Locate the cell with the specified text and output its (x, y) center coordinate. 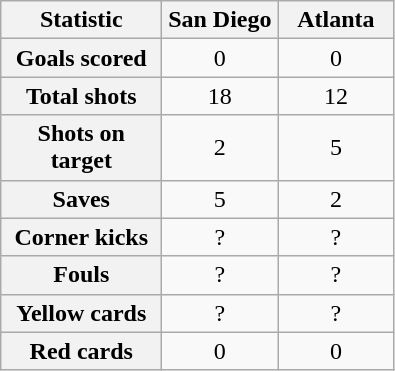
Yellow cards (82, 313)
Goals scored (82, 58)
San Diego (220, 20)
Saves (82, 199)
12 (336, 96)
Red cards (82, 351)
18 (220, 96)
Corner kicks (82, 237)
Statistic (82, 20)
Atlanta (336, 20)
Shots on target (82, 148)
Fouls (82, 275)
Total shots (82, 96)
